Scan for the cell matching the given text and deliver its (X, Y) coordinate at center. 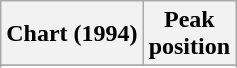
Peakposition (189, 34)
Chart (1994) (72, 34)
